Return (x, y) of the center of cell containing provided text 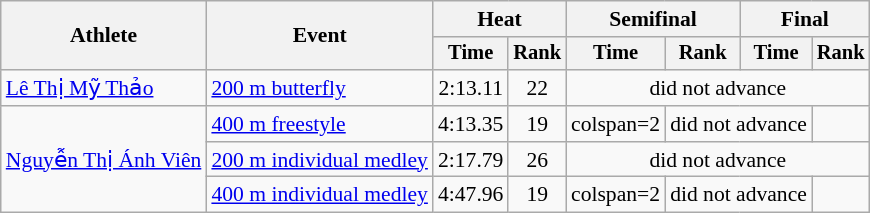
Semifinal (653, 19)
200 m individual medley (320, 160)
2:17.79 (470, 160)
4:47.96 (470, 195)
200 m butterfly (320, 88)
4:13.35 (470, 124)
Athlete (104, 36)
Nguyễn Thị Ánh Viên (104, 160)
Event (320, 36)
22 (537, 88)
26 (537, 160)
400 m freestyle (320, 124)
400 m individual medley (320, 195)
Heat (500, 19)
2:13.11 (470, 88)
Lê Thị Mỹ Thảo (104, 88)
Final (804, 19)
